Return [X, Y] of the center of cell containing provided text 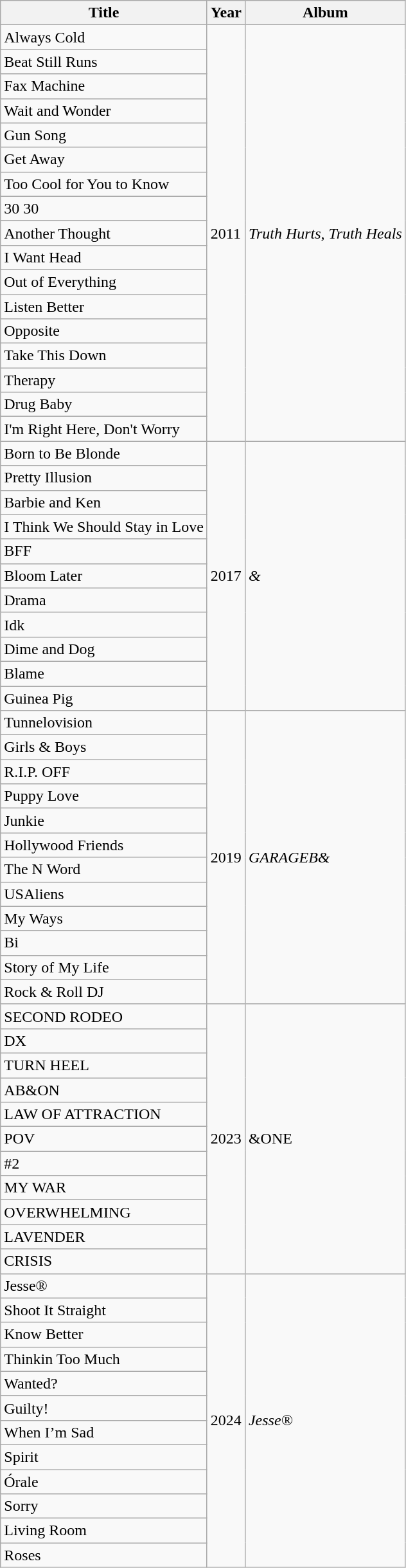
POV [104, 1139]
Therapy [104, 380]
2023 [226, 1138]
Dime and Dog [104, 649]
Junkie [104, 821]
Always Cold [104, 37]
SECOND RODEO [104, 1016]
Bloom Later [104, 576]
2019 [226, 858]
The N Word [104, 870]
CRISIS [104, 1261]
Pretty Illusion [104, 478]
Wait and Wonder [104, 111]
2024 [226, 1420]
Sorry [104, 1506]
Tunnelovision [104, 723]
Year [226, 13]
I Want Head [104, 257]
I'm Right Here, Don't Worry [104, 429]
Gun Song [104, 135]
Born to Be Blonde [104, 453]
Spirit [104, 1457]
Órale [104, 1481]
2011 [226, 233]
Listen Better [104, 307]
Puppy Love [104, 796]
Shoot It Straight [104, 1310]
Title [104, 13]
Bi [104, 943]
Truth Hurts, Truth Heals [325, 233]
AB&ON [104, 1090]
BFF [104, 551]
Idk [104, 624]
Fax Machine [104, 86]
Beat Still Runs [104, 62]
Too Cool for You to Know [104, 184]
GARAGEB& [325, 858]
Out of Everything [104, 282]
USAliens [104, 894]
When I’m Sad [104, 1432]
Another Thought [104, 233]
Album [325, 13]
R.I.P. OFF [104, 772]
OVERWHELMING [104, 1212]
Roses [104, 1555]
Rock & Roll DJ [104, 992]
Wanted? [104, 1383]
Get Away [104, 160]
LAW OF ATTRACTION [104, 1115]
Living Room [104, 1531]
Know Better [104, 1335]
Hollywood Friends [104, 845]
I Think We Should Stay in Love [104, 527]
2017 [226, 576]
Thinkin Too Much [104, 1359]
TURN HEEL [104, 1065]
LAVENDER [104, 1237]
Drama [104, 600]
My Ways [104, 918]
Opposite [104, 331]
Drug Baby [104, 405]
Barbie and Ken [104, 502]
Guilty! [104, 1408]
&ONE [325, 1138]
Story of My Life [104, 967]
MY WAR [104, 1188]
Take This Down [104, 356]
DX [104, 1041]
& [325, 576]
Girls & Boys [104, 747]
30 30 [104, 208]
#2 [104, 1163]
Guinea Pig [104, 698]
Blame [104, 673]
